Search for the cell housing the specified text and yield its (X, Y) center coordinate. 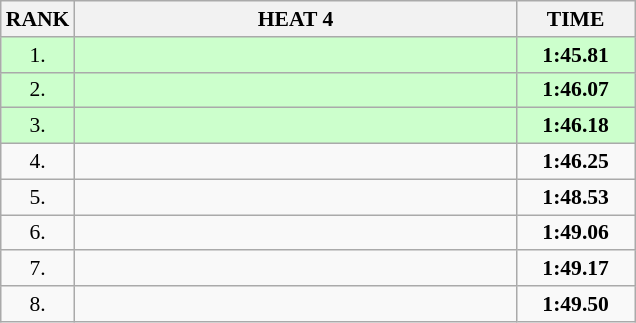
RANK (38, 19)
1:46.18 (576, 126)
1:49.50 (576, 304)
1:49.17 (576, 269)
2. (38, 90)
5. (38, 197)
3. (38, 126)
6. (38, 233)
1:45.81 (576, 55)
1:46.25 (576, 162)
8. (38, 304)
1:46.07 (576, 90)
4. (38, 162)
1:48.53 (576, 197)
1:49.06 (576, 233)
TIME (576, 19)
7. (38, 269)
HEAT 4 (295, 19)
1. (38, 55)
